Determine the (X, Y) coordinate at the center of the cell enclosing the given text.  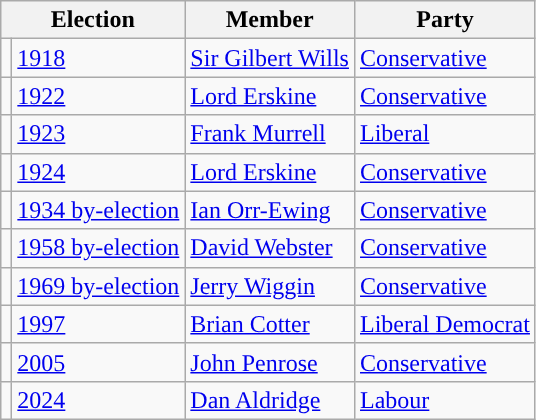
Jerry Wiggin (270, 286)
Brian Cotter (270, 324)
David Webster (270, 248)
Frank Murrell (270, 134)
Labour (444, 400)
1923 (98, 134)
Election (93, 20)
John Penrose (270, 362)
Liberal (444, 134)
1969 by-election (98, 286)
1918 (98, 58)
2024 (98, 400)
1924 (98, 172)
Party (444, 20)
1958 by-election (98, 248)
Member (270, 20)
Sir Gilbert Wills (270, 58)
1922 (98, 96)
2005 (98, 362)
Liberal Democrat (444, 324)
1934 by-election (98, 210)
Ian Orr-Ewing (270, 210)
1997 (98, 324)
Dan Aldridge (270, 400)
